Capture the cell that displays the provided text and extract its [X, Y] central coordinate. 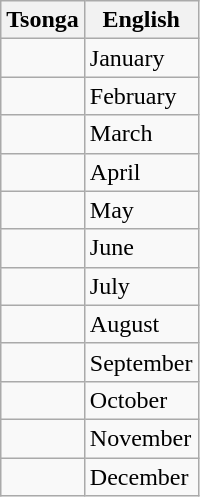
May [141, 210]
December [141, 477]
October [141, 400]
August [141, 324]
June [141, 248]
March [141, 134]
English [141, 20]
November [141, 438]
Tsonga [43, 20]
January [141, 58]
July [141, 286]
February [141, 96]
April [141, 172]
September [141, 362]
